Return the (x, y) coordinate for the center point of the cell that contains the specified text.  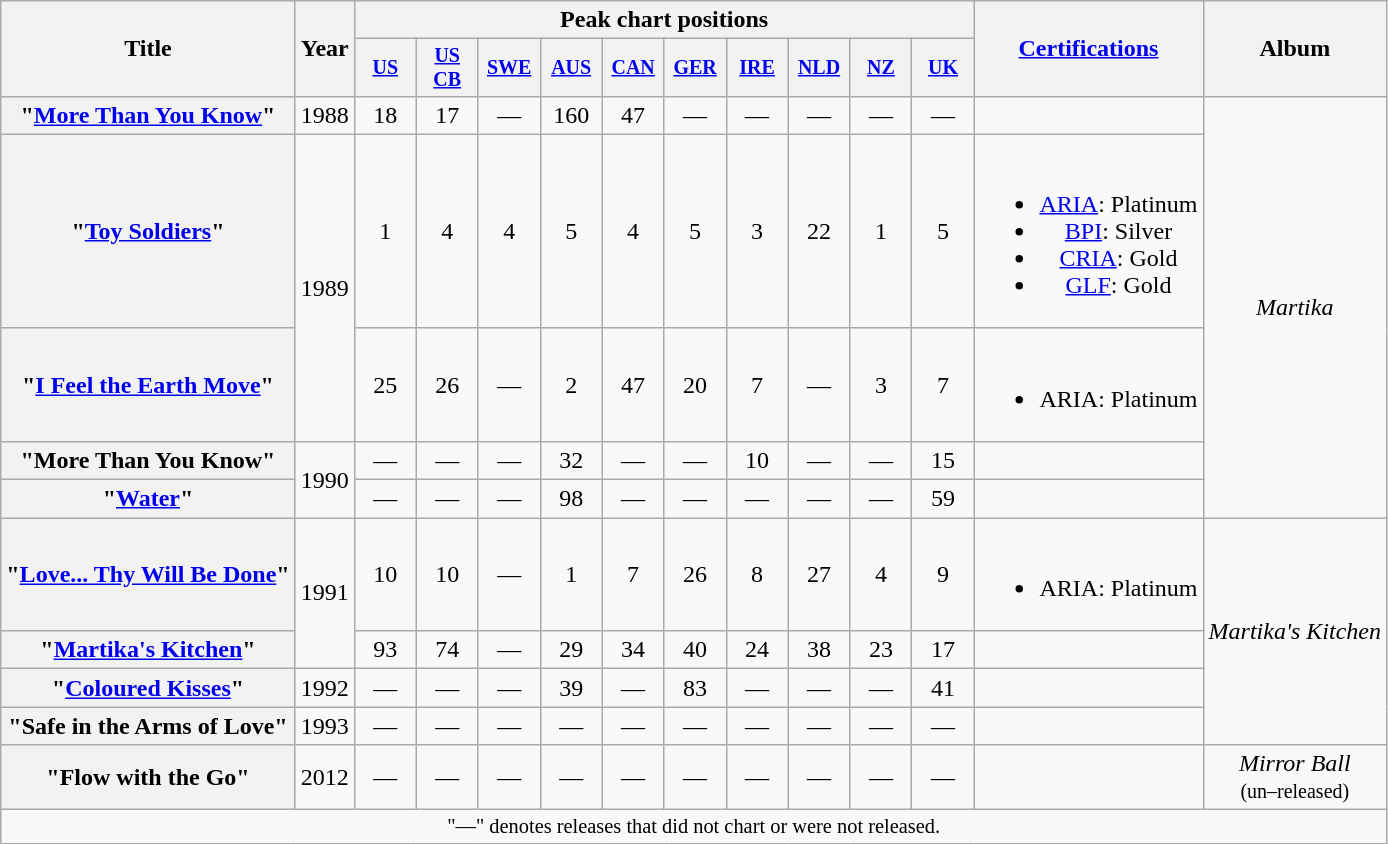
"Coloured Kisses" (148, 688)
Year (324, 49)
CAN (633, 68)
1990 (324, 479)
38 (819, 650)
NZ (881, 68)
25 (385, 384)
34 (633, 650)
1991 (324, 594)
98 (571, 499)
1988 (324, 115)
"Martika's Kitchen" (148, 650)
Album (1295, 49)
74 (447, 650)
"Flow with the Go" (148, 778)
AUS (571, 68)
US CB (447, 68)
9 (943, 574)
2 (571, 384)
"I Feel the Earth Move" (148, 384)
"—" denotes releases that did not chart or were not released. (694, 827)
Peak chart positions (664, 20)
2012 (324, 778)
Mirror Ball (un–released) (1295, 778)
Title (148, 49)
59 (943, 499)
1992 (324, 688)
"Love... Thy Will Be Done" (148, 574)
23 (881, 650)
15 (943, 460)
"Water" (148, 499)
Martika (1295, 306)
US (385, 68)
IRE (757, 68)
1989 (324, 288)
"Safe in the Arms of Love" (148, 726)
40 (695, 650)
83 (695, 688)
27 (819, 574)
22 (819, 231)
18 (385, 115)
39 (571, 688)
93 (385, 650)
SWE (509, 68)
160 (571, 115)
8 (757, 574)
Martika's Kitchen (1295, 632)
20 (695, 384)
NLD (819, 68)
29 (571, 650)
32 (571, 460)
UK (943, 68)
GER (695, 68)
24 (757, 650)
"Toy Soldiers" (148, 231)
Certifications (1088, 49)
1993 (324, 726)
ARIA: PlatinumBPI: SilverCRIA: GoldGLF: Gold (1088, 231)
41 (943, 688)
